Find where the given text appears and provide that cell's center as [X, Y] coordinate. 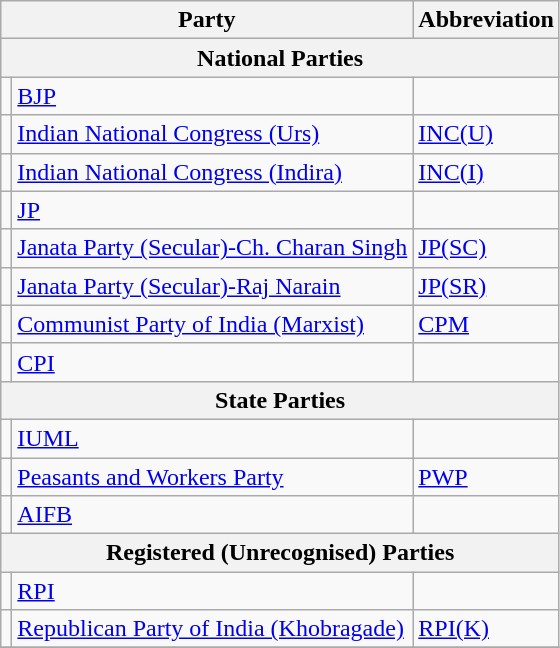
BJP [212, 96]
Republican Party of India (Khobragade) [212, 629]
JP [212, 210]
CPI [212, 362]
RPI(K) [486, 629]
Janata Party (Secular)-Raj Narain [212, 286]
Registered (Unrecognised) Parties [280, 553]
AIFB [212, 515]
Communist Party of India (Marxist) [212, 324]
JP(SC) [486, 248]
JP(SR) [486, 286]
National Parties [280, 58]
INC(I) [486, 172]
PWP [486, 477]
Party [207, 20]
Janata Party (Secular)-Ch. Charan Singh [212, 248]
IUML [212, 438]
Abbreviation [486, 20]
Indian National Congress (Urs) [212, 134]
Peasants and Workers Party [212, 477]
State Parties [280, 400]
INC(U) [486, 134]
CPM [486, 324]
Indian National Congress (Indira) [212, 172]
RPI [212, 591]
